Determine the (x, y) coordinate at the center of the cell enclosing the given text.  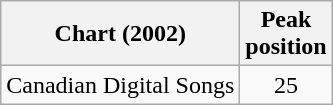
Chart (2002) (120, 34)
Peakposition (286, 34)
25 (286, 85)
Canadian Digital Songs (120, 85)
